Identify which cell holds the provided text, then report its [x, y] central coordinate. 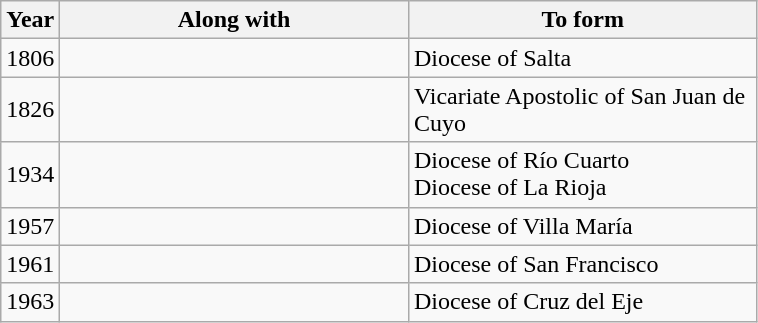
1957 [30, 226]
1963 [30, 302]
1806 [30, 58]
To form [582, 20]
Diocese of Villa María [582, 226]
Diocese of Cruz del Eje [582, 302]
Diocese of San Francisco [582, 264]
1934 [30, 174]
Along with [234, 20]
Diocese of Salta [582, 58]
1826 [30, 110]
Vicariate Apostolic of San Juan de Cuyo [582, 110]
Diocese of Río CuartoDiocese of La Rioja [582, 174]
1961 [30, 264]
Year [30, 20]
